Provide the (x, y) coordinate of the cell's center where the given text is located.  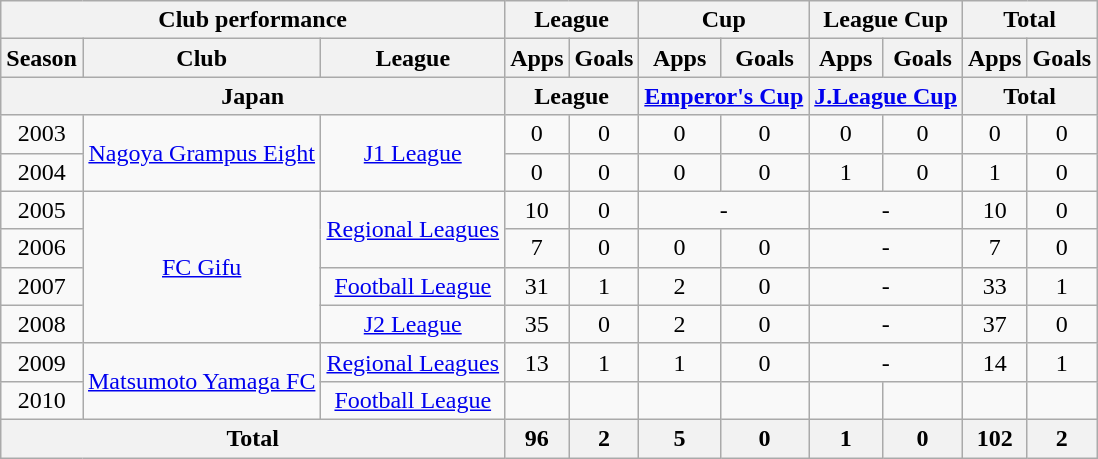
2003 (42, 134)
14 (995, 362)
Nagoya Grampus Eight (201, 153)
League Cup (886, 20)
Cup (724, 20)
33 (995, 286)
Japan (253, 96)
J1 League (413, 153)
31 (537, 286)
2007 (42, 286)
2006 (42, 248)
Club performance (253, 20)
5 (680, 438)
FC Gifu (201, 267)
96 (537, 438)
2008 (42, 324)
37 (995, 324)
2009 (42, 362)
J2 League (413, 324)
35 (537, 324)
Season (42, 58)
2010 (42, 400)
Club (201, 58)
102 (995, 438)
2004 (42, 172)
Matsumoto Yamaga FC (201, 381)
Emperor's Cup (724, 96)
2005 (42, 210)
13 (537, 362)
J.League Cup (886, 96)
